Determine the (x, y) coordinate at the center of the cell enclosing the given text.  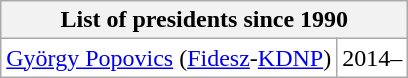
György Popovics (Fidesz-KDNP) (169, 58)
List of presidents since 1990 (204, 20)
2014– (372, 58)
